Output the [X, Y] coordinate of the center of the cell containing the given text.  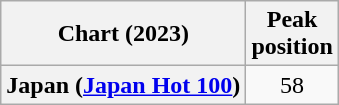
58 [292, 85]
Chart (2023) [124, 34]
Peakposition [292, 34]
Japan (Japan Hot 100) [124, 85]
